Scan for the cell matching the given text and deliver its (x, y) coordinate at center. 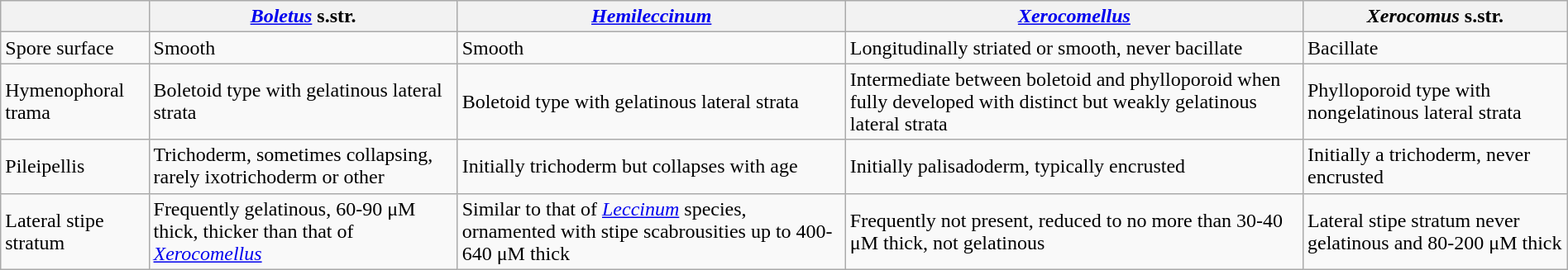
Xerocomellus (1073, 17)
Similar to that of Leccinum species, ornamented with stipe scabrousities up to 400-640 μM thick (652, 231)
Spore surface (74, 48)
Frequently not present, reduced to no more than 30-40 μM thick, not gelatinous (1073, 231)
Hemileccinum (652, 17)
Boletus s.str. (303, 17)
Xerocomus s.str. (1435, 17)
Pileipellis (74, 167)
Intermediate between boletoid and phylloporoid when fully developed with distinct but weakly gelatinous lateral strata (1073, 102)
Trichoderm, sometimes collapsing, rarely ixotrichoderm or other (303, 167)
Lateral stipe stratum never gelatinous and 80-200 μM thick (1435, 231)
Longitudinally striated or smooth, never bacillate (1073, 48)
Bacillate (1435, 48)
Initially palisadoderm, typically encrusted (1073, 167)
Initially trichoderm but collapses with age (652, 167)
Frequently gelatinous, 60-90 μM thick, thicker than that of Xerocomellus (303, 231)
Initially a trichoderm, never encrusted (1435, 167)
Phylloporoid type with nongelatinous lateral strata (1435, 102)
Hymenophoral trama (74, 102)
Lateral stipe stratum (74, 231)
